Capture the cell that displays the provided text and extract its [X, Y] central coordinate. 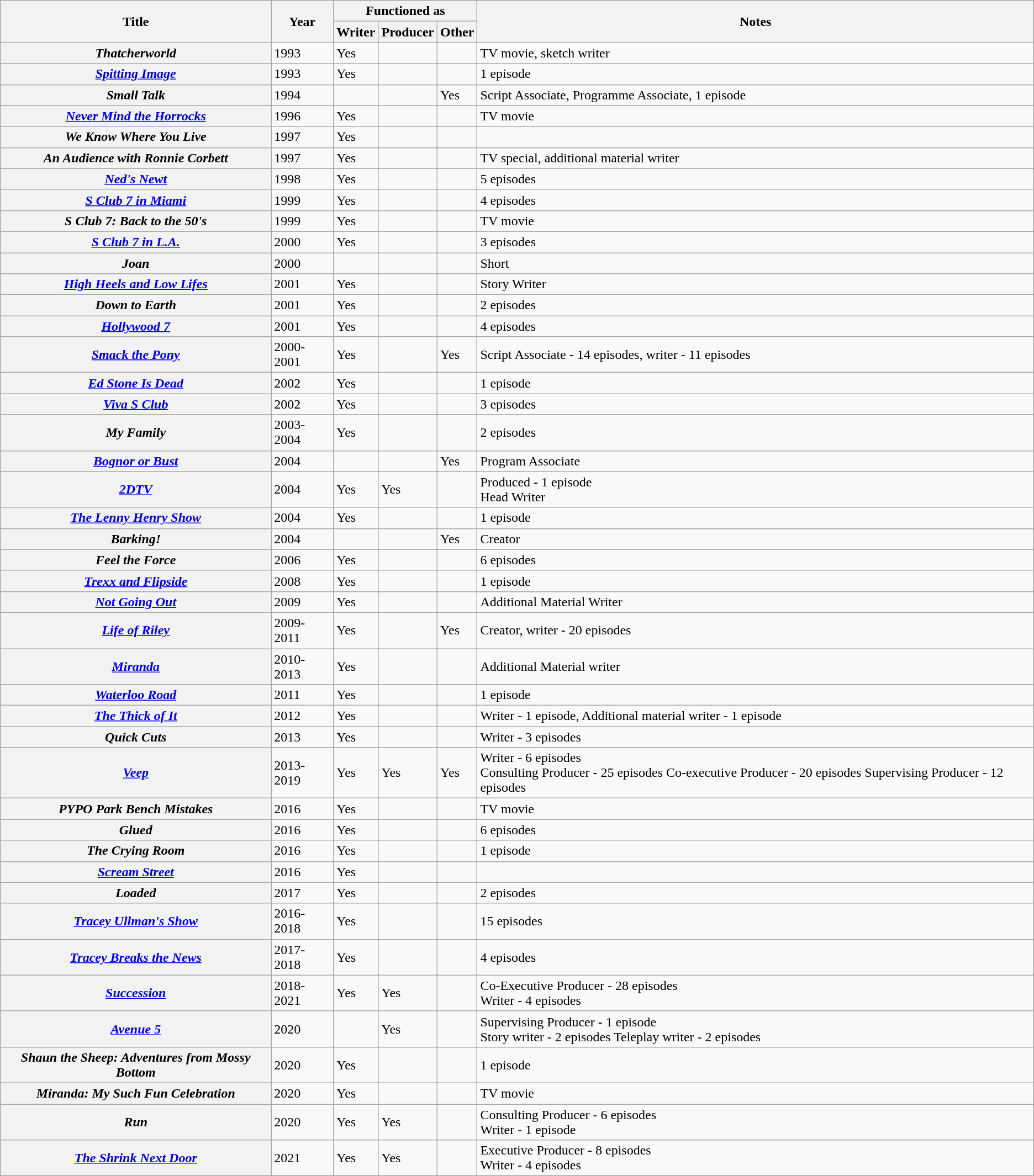
Year [303, 22]
2009-2011 [303, 631]
Avenue 5 [136, 1029]
We Know Where You Live [136, 137]
Trexx and Flipside [136, 581]
Script Associate, Programme Associate, 1 episode [756, 95]
The Crying Room [136, 851]
Quick Cuts [136, 737]
TV special, additional material writer [756, 158]
2012 [303, 716]
Glued [136, 830]
PYPO Park Bench Mistakes [136, 809]
Tracey Ullman's Show [136, 921]
Bognor or Bust [136, 461]
2010-2013 [303, 666]
Run [136, 1122]
Creator, writer - 20 episodes [756, 631]
Producer [408, 32]
2013 [303, 737]
2017-2018 [303, 957]
Barking! [136, 539]
Down to Earth [136, 305]
Feel the Force [136, 560]
Writer [356, 32]
5 episodes [756, 179]
Ed Stone Is Dead [136, 383]
Title [136, 22]
Co-Executive Producer - 28 episodesWriter - 4 episodes [756, 993]
2011 [303, 695]
Notes [756, 22]
Writer - 1 episode, Additional material writer - 1 episode [756, 716]
Hollywood 7 [136, 326]
Program Associate [756, 461]
Joan [136, 263]
2DTV [136, 489]
Miranda [136, 666]
Succession [136, 993]
The Thick of It [136, 716]
1994 [303, 95]
Additional Material writer [756, 666]
Small Talk [136, 95]
Story Writer [756, 284]
S Club 7: Back to the 50's [136, 221]
2006 [303, 560]
2003-2004 [303, 433]
2018-2021 [303, 993]
Other [457, 32]
2009 [303, 602]
Spitting Image [136, 74]
Ned's Newt [136, 179]
Smack the Pony [136, 354]
Tracey Breaks the News [136, 957]
2021 [303, 1158]
Thatcherworld [136, 53]
Waterloo Road [136, 695]
Writer - 3 episodes [756, 737]
S Club 7 in L.A. [136, 242]
Supervising Producer - 1 episodeStory writer - 2 episodes Teleplay writer - 2 episodes [756, 1029]
Scream Street [136, 872]
Never Mind the Horrocks [136, 116]
2013-2019 [303, 773]
1998 [303, 179]
Short [756, 263]
The Lenny Henry Show [136, 518]
Shaun the Sheep: Adventures from Mossy Bottom [136, 1064]
Produced - 1 episodeHead Writer [756, 489]
Executive Producer - 8 episodesWriter - 4 episodes [756, 1158]
15 episodes [756, 921]
2008 [303, 581]
Life of Riley [136, 631]
S Club 7 in Miami [136, 200]
1996 [303, 116]
The Shrink Next Door [136, 1158]
2016-2018 [303, 921]
Veep [136, 773]
Miranda: My Such Fun Celebration [136, 1093]
Script Associate - 14 episodes, writer - 11 episodes [756, 354]
Writer - 6 episodesConsulting Producer - 25 episodes Co-executive Producer - 20 episodes Supervising Producer - 12 episodes [756, 773]
2000-2001 [303, 354]
My Family [136, 433]
Additional Material Writer [756, 602]
Creator [756, 539]
An Audience with Ronnie Corbett [136, 158]
Loaded [136, 893]
Functioned as [405, 11]
2017 [303, 893]
Consulting Producer - 6 episodesWriter - 1 episode [756, 1122]
Not Going Out [136, 602]
TV movie, sketch writer [756, 53]
High Heels and Low Lifes [136, 284]
Viva S Club [136, 404]
